Capture the cell that displays the provided text and extract its (x, y) central coordinate. 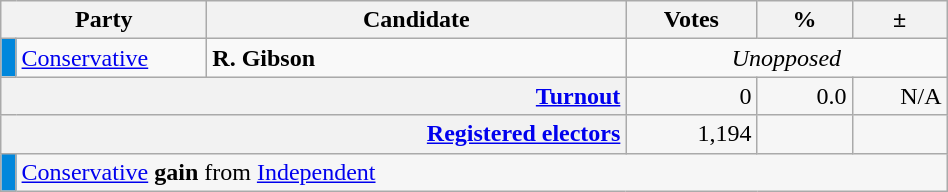
N/A (900, 96)
Votes (692, 20)
0 (692, 96)
Registered electors (314, 134)
% (804, 20)
Candidate (416, 20)
Conservative gain from Independent (482, 172)
Unopposed (786, 58)
Party (104, 20)
R. Gibson (416, 58)
± (900, 20)
1,194 (692, 134)
0.0 (804, 96)
Conservative (112, 58)
Turnout (314, 96)
